Output the [x, y] coordinate of the center of the cell containing the given text.  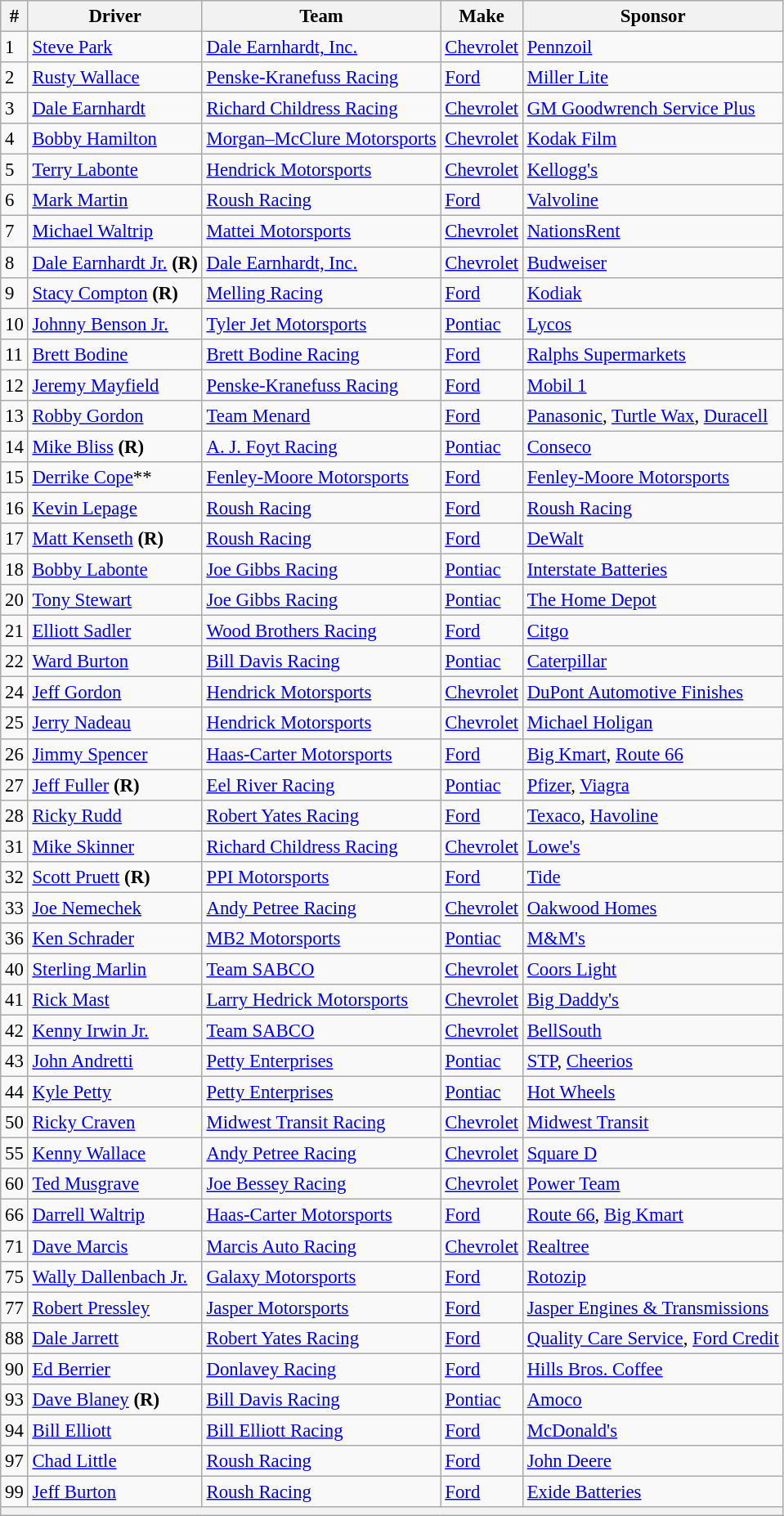
The Home Depot [652, 600]
Exide Batteries [652, 1491]
Mike Bliss (R) [114, 446]
Mobil 1 [652, 385]
88 [15, 1338]
Ricky Rudd [114, 815]
Jerry Nadeau [114, 724]
Rick Mast [114, 1000]
Hot Wheels [652, 1092]
94 [15, 1430]
Terry Labonte [114, 170]
Big Daddy's [652, 1000]
GM Goodwrench Service Plus [652, 109]
71 [15, 1246]
Steve Park [114, 47]
Ward Burton [114, 662]
Robert Pressley [114, 1307]
Sponsor [652, 16]
77 [15, 1307]
Hills Bros. Coffee [652, 1369]
Amoco [652, 1400]
Dale Earnhardt Jr. (R) [114, 262]
Tide [652, 877]
36 [15, 939]
Ken Schrader [114, 939]
Big Kmart, Route 66 [652, 754]
Mark Martin [114, 200]
John Deere [652, 1461]
Kevin Lepage [114, 508]
75 [15, 1276]
A. J. Foyt Racing [321, 446]
20 [15, 600]
Team Menard [321, 416]
41 [15, 1000]
26 [15, 754]
Derrike Cope** [114, 478]
Power Team [652, 1185]
Ralphs Supermarkets [652, 354]
Midwest Transit Racing [321, 1123]
Oakwood Homes [652, 908]
Brett Bodine [114, 354]
32 [15, 877]
McDonald's [652, 1430]
Wally Dallenbach Jr. [114, 1276]
Ted Musgrave [114, 1185]
14 [15, 446]
Robby Gordon [114, 416]
Galaxy Motorsports [321, 1276]
Michael Waltrip [114, 231]
4 [15, 139]
15 [15, 478]
Jeff Fuller (R) [114, 785]
Johnny Benson Jr. [114, 324]
Kyle Petty [114, 1092]
Texaco, Havoline [652, 815]
13 [15, 416]
93 [15, 1400]
Tony Stewart [114, 600]
Coors Light [652, 969]
40 [15, 969]
Marcis Auto Racing [321, 1246]
Chad Little [114, 1461]
Elliott Sadler [114, 631]
2 [15, 78]
Bill Elliott [114, 1430]
3 [15, 109]
Brett Bodine Racing [321, 354]
Dave Marcis [114, 1246]
9 [15, 293]
Michael Holigan [652, 724]
42 [15, 1031]
PPI Motorsports [321, 877]
28 [15, 815]
DeWalt [652, 539]
Interstate Batteries [652, 570]
Melling Racing [321, 293]
Pfizer, Viagra [652, 785]
John Andretti [114, 1061]
1 [15, 47]
MB2 Motorsports [321, 939]
Rusty Wallace [114, 78]
Kenny Irwin Jr. [114, 1031]
16 [15, 508]
M&M's [652, 939]
Driver [114, 16]
Realtree [652, 1246]
Eel River Racing [321, 785]
Kellogg's [652, 170]
Bobby Hamilton [114, 139]
21 [15, 631]
STP, Cheerios [652, 1061]
Jeremy Mayfield [114, 385]
Make [482, 16]
99 [15, 1491]
Scott Pruett (R) [114, 877]
Kodiak [652, 293]
# [15, 16]
Jeff Burton [114, 1491]
Square D [652, 1154]
Mattei Motorsports [321, 231]
10 [15, 324]
Rotozip [652, 1276]
Dave Blaney (R) [114, 1400]
Jeff Gordon [114, 693]
24 [15, 693]
Kenny Wallace [114, 1154]
Lycos [652, 324]
17 [15, 539]
Jimmy Spencer [114, 754]
5 [15, 170]
Dale Jarrett [114, 1338]
44 [15, 1092]
Tyler Jet Motorsports [321, 324]
33 [15, 908]
Pennzoil [652, 47]
Miller Lite [652, 78]
43 [15, 1061]
90 [15, 1369]
8 [15, 262]
Bill Elliott Racing [321, 1430]
Caterpillar [652, 662]
31 [15, 846]
Dale Earnhardt [114, 109]
Conseco [652, 446]
50 [15, 1123]
27 [15, 785]
Panasonic, Turtle Wax, Duracell [652, 416]
Valvoline [652, 200]
25 [15, 724]
66 [15, 1215]
Quality Care Service, Ford Credit [652, 1338]
Jasper Motorsports [321, 1307]
Joe Bessey Racing [321, 1185]
Darrell Waltrip [114, 1215]
Citgo [652, 631]
Mike Skinner [114, 846]
Ricky Craven [114, 1123]
11 [15, 354]
12 [15, 385]
Kodak Film [652, 139]
Stacy Compton (R) [114, 293]
Bobby Labonte [114, 570]
Route 66, Big Kmart [652, 1215]
Lowe's [652, 846]
Jasper Engines & Transmissions [652, 1307]
Team [321, 16]
60 [15, 1185]
7 [15, 231]
NationsRent [652, 231]
Donlavey Racing [321, 1369]
Budweiser [652, 262]
Morgan–McClure Motorsports [321, 139]
Midwest Transit [652, 1123]
Wood Brothers Racing [321, 631]
Larry Hedrick Motorsports [321, 1000]
6 [15, 200]
97 [15, 1461]
BellSouth [652, 1031]
Ed Berrier [114, 1369]
22 [15, 662]
Sterling Marlin [114, 969]
DuPont Automotive Finishes [652, 693]
Joe Nemechek [114, 908]
Matt Kenseth (R) [114, 539]
55 [15, 1154]
18 [15, 570]
